Return [x, y] of the center of cell containing provided text 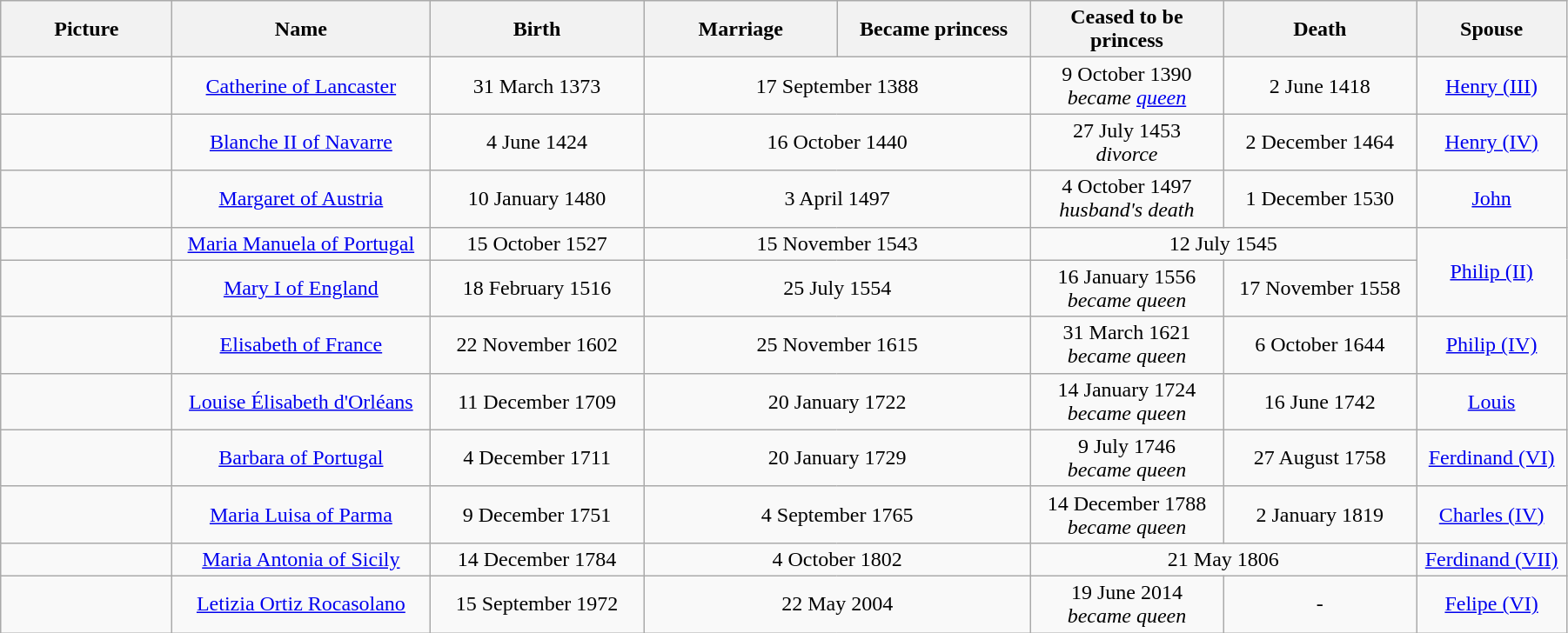
17 November 1558 [1320, 289]
Charles (IV) [1491, 515]
3 April 1497 [837, 198]
Margaret of Austria [301, 198]
Spouse [1491, 30]
31 March 1621became queen [1127, 344]
6 October 1644 [1320, 344]
Became princess [934, 30]
2 June 1418 [1320, 85]
4 December 1711 [538, 457]
16 January 1556became queen [1127, 289]
Blanche II of Navarre [301, 143]
10 January 1480 [538, 198]
Maria Luisa of Parma [301, 515]
14 December 1784 [538, 559]
14 January 1724became queen [1127, 402]
15 September 1972 [538, 603]
Birth [538, 30]
John [1491, 198]
4 September 1765 [837, 515]
Henry (III) [1491, 85]
27 July 1453divorce [1127, 143]
Barbara of Portugal [301, 457]
12 July 1545 [1223, 243]
Philip (IV) [1491, 344]
14 December 1788became queen [1127, 515]
2 January 1819 [1320, 515]
27 August 1758 [1320, 457]
9 July 1746became queen [1127, 457]
20 January 1729 [837, 457]
22 May 2004 [837, 603]
15 October 1527 [538, 243]
19 June 2014became queen [1127, 603]
4 October 1497husband's death [1127, 198]
Felipe (VI) [1491, 603]
4 June 1424 [538, 143]
Elisabeth of France [301, 344]
Maria Manuela of Portugal [301, 243]
21 May 1806 [1223, 559]
9 October 1390became queen [1127, 85]
Maria Antonia of Sicily [301, 559]
31 March 1373 [538, 85]
Mary I of England [301, 289]
- [1320, 603]
Picture [87, 30]
Louise Élisabeth d'Orléans [301, 402]
4 October 1802 [837, 559]
25 July 1554 [837, 289]
18 February 1516 [538, 289]
Letizia Ortiz Rocasolano [301, 603]
Louis [1491, 402]
16 June 1742 [1320, 402]
Henry (IV) [1491, 143]
9 December 1751 [538, 515]
Philip (II) [1491, 271]
11 December 1709 [538, 402]
16 October 1440 [837, 143]
Ferdinand (VII) [1491, 559]
Marriage [740, 30]
1 December 1530 [1320, 198]
17 September 1388 [837, 85]
25 November 1615 [837, 344]
Ceased to be princess [1127, 30]
15 November 1543 [837, 243]
Ferdinand (VI) [1491, 457]
Death [1320, 30]
20 January 1722 [837, 402]
Catherine of Lancaster [301, 85]
22 November 1602 [538, 344]
2 December 1464 [1320, 143]
Name [301, 30]
